Determine the [x, y] coordinate at the center of the cell enclosing the given text.  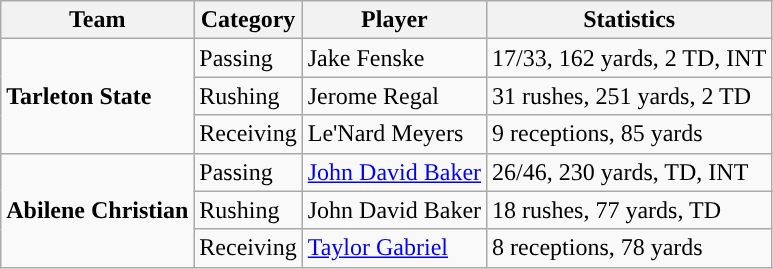
Statistics [630, 20]
Tarleton State [98, 96]
9 receptions, 85 yards [630, 134]
26/46, 230 yards, TD, INT [630, 172]
Taylor Gabriel [394, 248]
Jerome Regal [394, 96]
18 rushes, 77 yards, TD [630, 210]
31 rushes, 251 yards, 2 TD [630, 96]
Jake Fenske [394, 58]
Team [98, 20]
17/33, 162 yards, 2 TD, INT [630, 58]
Abilene Christian [98, 210]
8 receptions, 78 yards [630, 248]
Category [248, 20]
Le'Nard Meyers [394, 134]
Player [394, 20]
